Determine the [X, Y] coordinate at the center of the cell enclosing the given text.  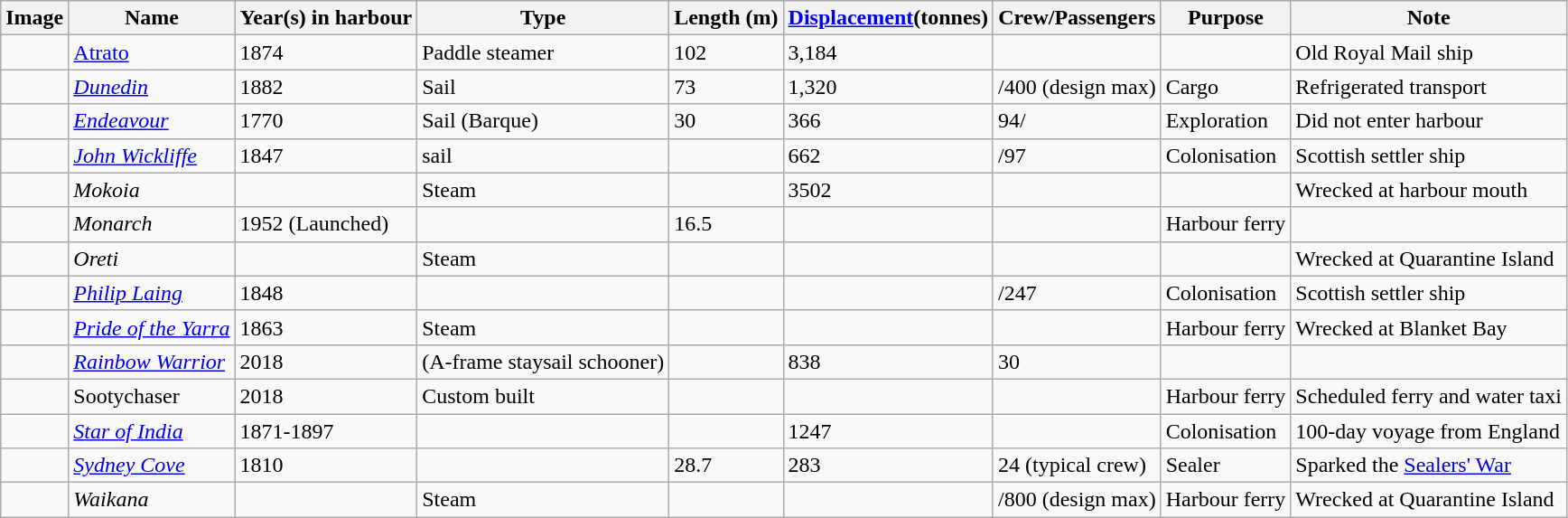
28.7 [726, 466]
Displacement(tonnes) [888, 18]
838 [888, 362]
Paddle steamer [544, 52]
/97 [1077, 155]
/247 [1077, 293]
Monarch [152, 224]
94/ [1077, 121]
(A-frame staysail schooner) [544, 362]
3502 [888, 190]
Waikana [152, 500]
1882 [326, 87]
Sail [544, 87]
Exploration [1226, 121]
Dunedin [152, 87]
Mokoia [152, 190]
366 [888, 121]
Name [152, 18]
Philip Laing [152, 293]
Sydney Cove [152, 466]
Old Royal Mail ship [1429, 52]
16.5 [726, 224]
Pride of the Yarra [152, 327]
Cargo [1226, 87]
Sparked the Sealers' War [1429, 466]
John Wickliffe [152, 155]
283 [888, 466]
1848 [326, 293]
1770 [326, 121]
1871-1897 [326, 431]
1874 [326, 52]
100-day voyage from England [1429, 431]
Atrato [152, 52]
1863 [326, 327]
662 [888, 155]
1247 [888, 431]
Oreti [152, 259]
Sootychaser [152, 396]
Type [544, 18]
Wrecked at harbour mouth [1429, 190]
Sealer [1226, 466]
Did not enter harbour [1429, 121]
Purpose [1226, 18]
sail [544, 155]
73 [726, 87]
3,184 [888, 52]
Sail (Barque) [544, 121]
Length (m) [726, 18]
1,320 [888, 87]
Crew/Passengers [1077, 18]
/400 (design max) [1077, 87]
Note [1429, 18]
Image [34, 18]
Endeavour [152, 121]
24 (typical crew) [1077, 466]
Year(s) in harbour [326, 18]
1952 (Launched) [326, 224]
Scheduled ferry and water taxi [1429, 396]
Rainbow Warrior [152, 362]
Refrigerated transport [1429, 87]
1847 [326, 155]
Wrecked at Blanket Bay [1429, 327]
/800 (design max) [1077, 500]
1810 [326, 466]
Star of India [152, 431]
Custom built [544, 396]
102 [726, 52]
